Locate the cell with the specified text and output its [X, Y] center coordinate. 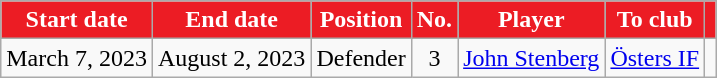
Position [361, 20]
Defender [361, 58]
To club [655, 20]
March 7, 2023 [77, 58]
Östers IF [655, 58]
Start date [77, 20]
John Stenberg [532, 58]
Player [532, 20]
No. [434, 20]
End date [231, 20]
3 [434, 58]
August 2, 2023 [231, 58]
